Extract the (X, Y) coordinate from the center of the cell holding the provided text.  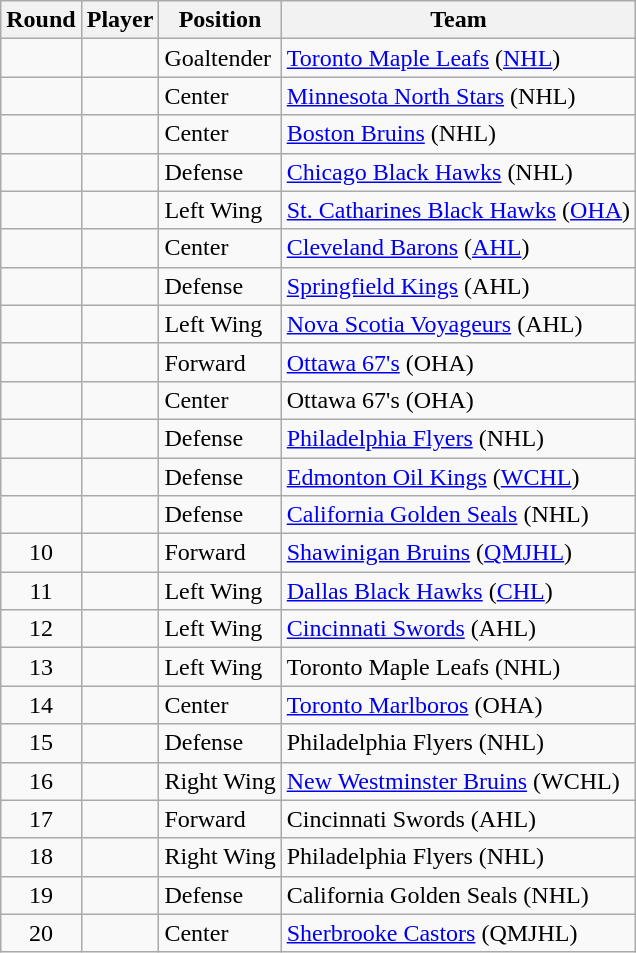
Springfield Kings (AHL) (458, 286)
Chicago Black Hawks (NHL) (458, 172)
11 (41, 591)
Team (458, 20)
Sherbrooke Castors (QMJHL) (458, 933)
14 (41, 705)
St. Catharines Black Hawks (OHA) (458, 210)
Cleveland Barons (AHL) (458, 248)
Edmonton Oil Kings (WCHL) (458, 477)
Dallas Black Hawks (CHL) (458, 591)
18 (41, 857)
16 (41, 781)
New Westminster Bruins (WCHL) (458, 781)
Shawinigan Bruins (QMJHL) (458, 553)
Position (220, 20)
Boston Bruins (NHL) (458, 134)
13 (41, 667)
20 (41, 933)
Toronto Marlboros (OHA) (458, 705)
12 (41, 629)
10 (41, 553)
Minnesota North Stars (NHL) (458, 96)
19 (41, 895)
15 (41, 743)
Player (120, 20)
Nova Scotia Voyageurs (AHL) (458, 324)
Round (41, 20)
17 (41, 819)
Goaltender (220, 58)
